For the text-containing cell, return its midpoint in (x, y) coordinate format. 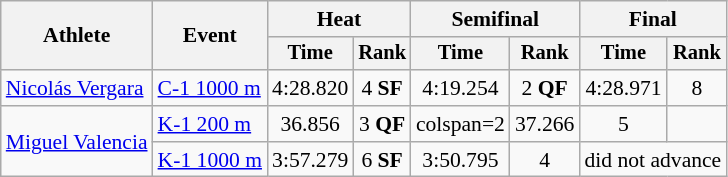
Final (652, 19)
Semifinal (496, 19)
4:19.254 (460, 88)
8 (696, 88)
5 (623, 124)
3 QF (382, 124)
4:28.820 (310, 88)
Event (210, 36)
37.266 (544, 124)
C-1 1000 m (210, 88)
36.856 (310, 124)
Miguel Valencia (77, 142)
K-1 200 m (210, 124)
colspan=2 (460, 124)
Nicolás Vergara (77, 88)
2 QF (544, 88)
Heat (339, 19)
4 SF (382, 88)
4:28.971 (623, 88)
Athlete (77, 36)
